Output the [X, Y] coordinate of the center of the cell containing the given text.  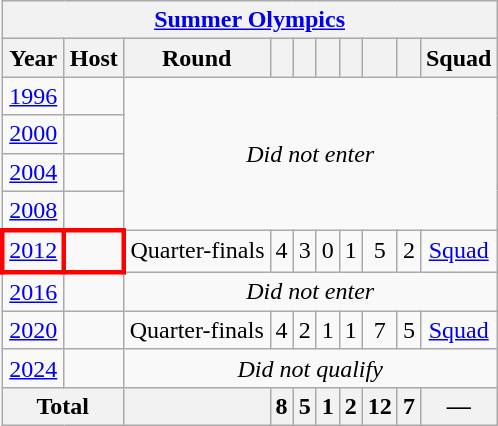
2008 [33, 211]
Summer Olympics [250, 20]
12 [380, 406]
Round [196, 58]
2012 [33, 252]
2000 [33, 134]
2016 [33, 292]
1996 [33, 96]
Host [94, 58]
Year [33, 58]
Total [62, 406]
8 [282, 406]
2024 [33, 368]
0 [328, 252]
— [458, 406]
2020 [33, 330]
Did not qualify [310, 368]
3 [304, 252]
2004 [33, 172]
